Pinpoint the cell where the given text exists, returning its (x, y) midpoint coordinate. 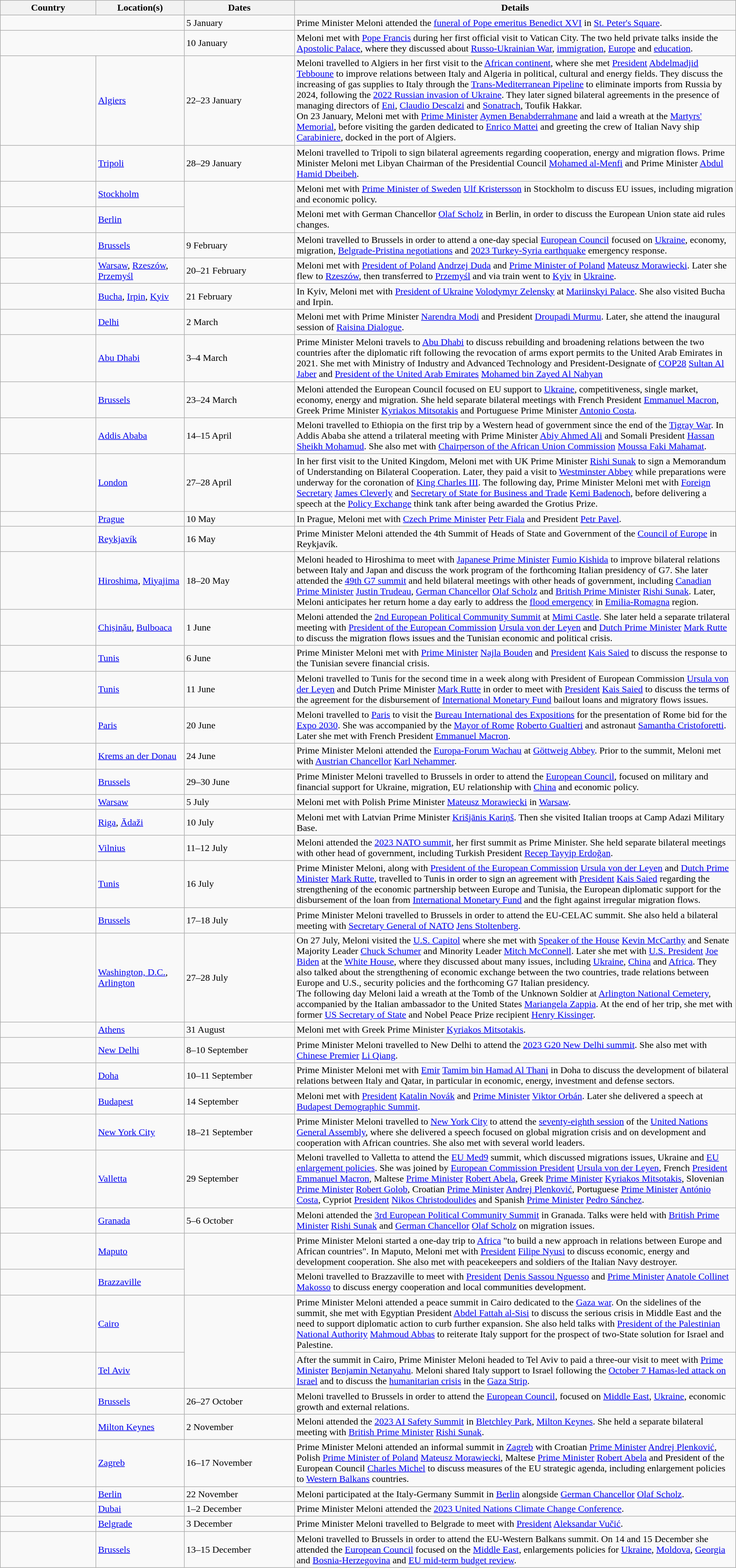
Abu Dhabi (140, 358)
Belgrade (140, 1524)
Prime Minister Meloni attended the 4th Summit of Heads of State and Government of the Council of Europe in Reykjavík. (515, 539)
29 September (239, 1179)
Algiers (140, 101)
13–15 December (239, 1550)
Meloni met with Greek Prime Minister Kyriakos Mitsotakis. (515, 1030)
Tripoli (140, 163)
Warsaw (140, 802)
Prime Minister Meloni attended the 2023 United Nations Climate Change Conference. (515, 1509)
18–20 May (239, 581)
10 January (239, 43)
24 June (239, 756)
Vilnius (140, 847)
Hiroshima, Miyajima (140, 581)
Meloni met with Prime Minister Narendra Modi and President Droupadi Murmu. Later, she attend the inaugural session of Raisina Dialogue. (515, 322)
Paris (140, 725)
21 February (239, 296)
Reykjavík (140, 539)
Riga, Ādaži (140, 822)
26–27 October (239, 1401)
20 June (239, 725)
2 March (239, 322)
23–24 March (239, 399)
22 November (239, 1494)
17–18 July (239, 920)
8–10 September (239, 1050)
Meloni met with Polish Prime Minister Mateusz Morawiecki in Warsaw. (515, 802)
Prime Minister Meloni attended the funeral of Pope emeritus Benedict XVI in St. Peter's Square. (515, 23)
28–29 January (239, 163)
Country (48, 8)
Stockholm (140, 194)
Brazzaville (140, 1282)
Washington, D.C., Arlington (140, 978)
5 January (239, 23)
Valletta (140, 1179)
2 November (239, 1427)
Maputo (140, 1251)
31 August (239, 1030)
10 July (239, 822)
New Delhi (140, 1050)
Warsaw, Rzeszów, Przemyśl (140, 270)
10–11 September (239, 1075)
Prime Minister Meloni travelled to Belgrade to meet with President Aleksandar Vučić. (515, 1524)
Meloni met with Prime Minister of Sweden Ulf Kristersson in Stockholm to discuss EU issues, including migration and economic policy. (515, 194)
Meloni participated at the Italy-Germany Summit in Berlin alongside German Chancellor Olaf Scholz. (515, 1494)
Prime Minister Meloni travelled to New Delhi to attend the 2023 G20 New Delhi summit. She also met with Chinese Premier Li Qiang. (515, 1050)
Meloni met with German Chancellor Olaf Scholz in Berlin, in order to discuss the European Union state aid rules changes. (515, 219)
Prime Minister Meloni met with Prime Minister Najla Bouden and President Kais Saied to discuss the response to the Tunisian severe financial crisis. (515, 658)
14–15 April (239, 436)
In Kyiv, Meloni met with President of Ukraine Volodymyr Zelensky at Mariinskyi Palace. She also visited Bucha and Irpin. (515, 296)
New York City (140, 1132)
Cairo (140, 1324)
In Prague, Meloni met with Czech Prime Minister Petr Fiala and President Petr Pavel. (515, 519)
1 June (239, 627)
9 February (239, 245)
16 July (239, 884)
16–17 November (239, 1463)
Meloni travelled to Brussels in order to attend the European Council, focused on Middle East, Ukraine, economic growth and external relations. (515, 1401)
London (140, 483)
Chișinău, Bulboaca (140, 627)
16 May (239, 539)
Dates (239, 8)
Prague (140, 519)
Addis Ababa (140, 436)
Bucha, Irpin, Kyiv (140, 296)
6 June (239, 658)
29–30 June (239, 781)
27–28 April (239, 483)
14 September (239, 1101)
Milton Keynes (140, 1427)
11 June (239, 689)
Zagreb (140, 1463)
10 May (239, 519)
5 July (239, 802)
Athens (140, 1030)
Tel Aviv (140, 1370)
Location(s) (140, 8)
Delhi (140, 322)
Budapest (140, 1101)
20–21 February (239, 270)
Details (515, 8)
27–28 July (239, 978)
11–12 July (239, 847)
Meloni met with President Katalin Novák and Prime Minister Viktor Orbán. Later she delivered a speech at Budapest Demographic Summit. (515, 1101)
5–6 October (239, 1220)
3–4 March (239, 358)
22–23 January (239, 101)
Granada (140, 1220)
Krems an der Donau (140, 756)
1–2 December (239, 1509)
Doha (140, 1075)
Meloni met with Latvian Prime Minister Krišjānis Kariņš. Then she visited Italian troops at Camp Adazi Military Base. (515, 822)
Prime Minister Meloni attended the Europa-Forum Wachau at Göttweig Abbey. Prior to the summit, Meloni met with Austrian Chancellor Karl Nehammer. (515, 756)
3 December (239, 1524)
Dubai (140, 1509)
18–21 September (239, 1132)
